Return the [X, Y] coordinate for the center point of the cell that contains the specified text.  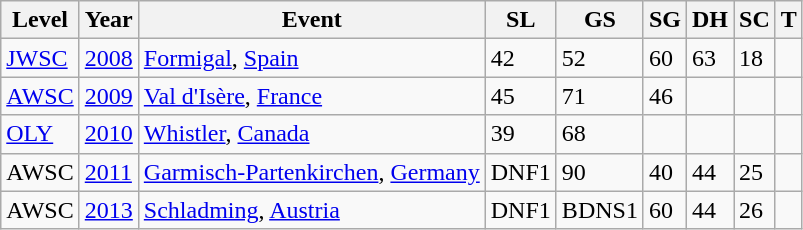
OLY [40, 134]
JWSC [40, 58]
BDNS1 [600, 210]
Garmisch-Partenkirchen, Germany [312, 172]
Level [40, 20]
Year [108, 20]
46 [664, 96]
26 [755, 210]
90 [600, 172]
SC [755, 20]
Event [312, 20]
2009 [108, 96]
Val d'Isère, France [312, 96]
25 [755, 172]
SG [664, 20]
2008 [108, 58]
63 [710, 58]
68 [600, 134]
18 [755, 58]
SL [520, 20]
2011 [108, 172]
71 [600, 96]
45 [520, 96]
2010 [108, 134]
Schladming, Austria [312, 210]
2013 [108, 210]
42 [520, 58]
39 [520, 134]
Formigal, Spain [312, 58]
Whistler, Canada [312, 134]
DH [710, 20]
40 [664, 172]
T [788, 20]
52 [600, 58]
GS [600, 20]
